Return (X, Y) of the center of cell containing provided text 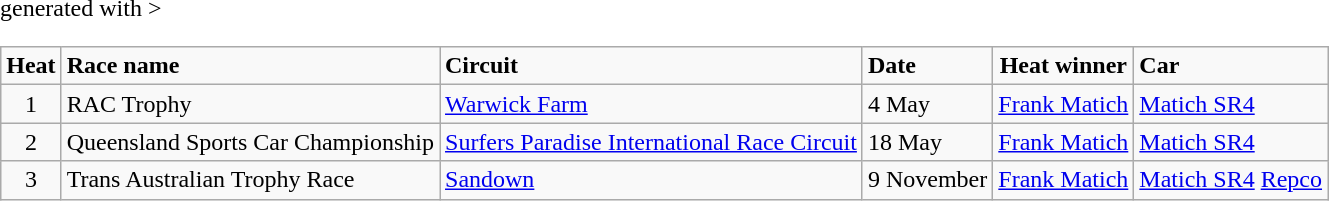
3 (31, 180)
Warwick Farm (652, 104)
Matich SR4 Repco (1231, 180)
Trans Australian Trophy Race (250, 180)
Race name (250, 66)
Date (927, 66)
Queensland Sports Car Championship (250, 142)
Circuit (652, 66)
4 May (927, 104)
Sandown (652, 180)
RAC Trophy (250, 104)
Heat winner (1064, 66)
Heat (31, 66)
1 (31, 104)
18 May (927, 142)
2 (31, 142)
9 November (927, 180)
Car (1231, 66)
Surfers Paradise International Race Circuit (652, 142)
